Scan for the cell matching the given text and deliver its (x, y) coordinate at center. 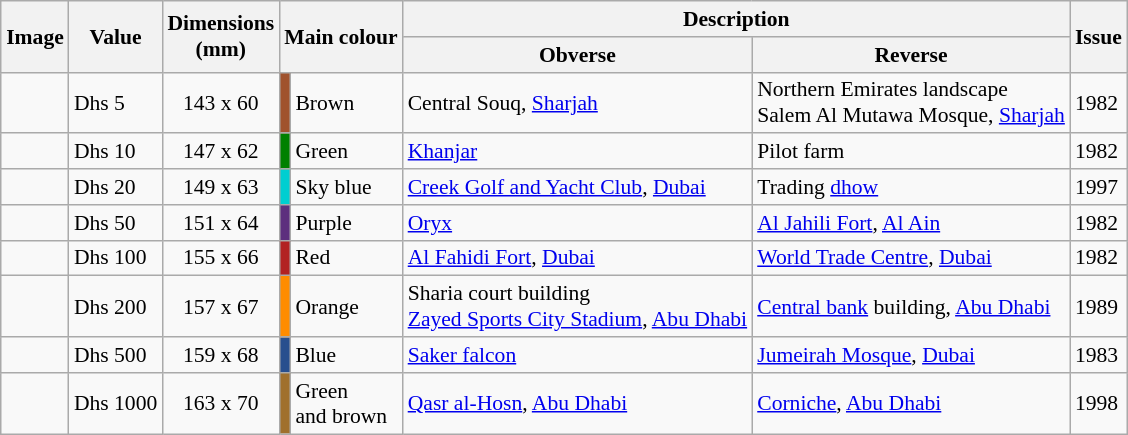
Main colour (340, 36)
159 x 68 (220, 355)
Blue (346, 355)
Dhs 500 (116, 355)
1983 (1098, 355)
151 x 64 (220, 222)
Sky blue (346, 187)
Khanjar (578, 151)
Central Souq, Sharjah (578, 102)
Trading dhow (911, 187)
1998 (1098, 402)
Purple (346, 222)
Dhs 100 (116, 258)
Image (35, 36)
Qasr al-Hosn, Abu Dhabi (578, 402)
Dhs 50 (116, 222)
Oryx (578, 222)
Al Fahidi Fort, Dubai (578, 258)
Dhs 10 (116, 151)
Dhs 200 (116, 306)
Dhs 1000 (116, 402)
147 x 62 (220, 151)
143 x 60 (220, 102)
Al Jahili Fort, Al Ain (911, 222)
Brown (346, 102)
World Trade Centre, Dubai (911, 258)
Central bank building, Abu Dhabi (911, 306)
Corniche, Abu Dhabi (911, 402)
Value (116, 36)
Pilot farm (911, 151)
Dhs 20 (116, 187)
Northern Emirates landscapeSalem Al Mutawa Mosque, Sharjah (911, 102)
Greenand brown (346, 402)
Green (346, 151)
1989 (1098, 306)
Red (346, 258)
Dhs 5 (116, 102)
155 x 66 (220, 258)
157 x 67 (220, 306)
Issue (1098, 36)
1997 (1098, 187)
Reverse (911, 54)
Description (736, 19)
149 x 63 (220, 187)
Sharia court buildingZayed Sports City Stadium, Abu Dhabi (578, 306)
Jumeirah Mosque, Dubai (911, 355)
163 x 70 (220, 402)
Dimensions(mm) (220, 36)
Obverse (578, 54)
Creek Golf and Yacht Club, Dubai (578, 187)
Saker falcon (578, 355)
Orange (346, 306)
